Identify which cell holds the provided text, then report its (X, Y) central coordinate. 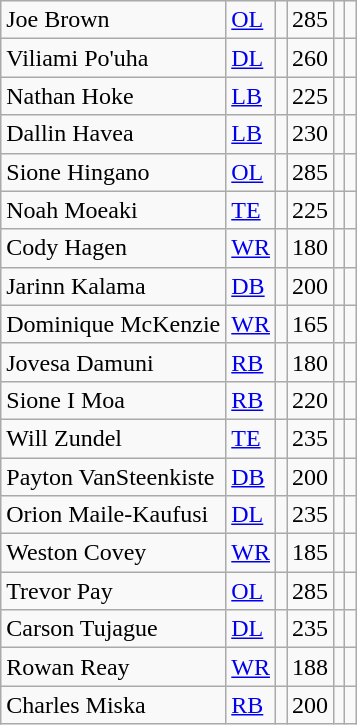
Cody Hagen (114, 248)
230 (310, 134)
Dominique McKenzie (114, 324)
Carson Tujague (114, 629)
260 (310, 58)
Orion Maile-Kaufusi (114, 515)
165 (310, 324)
Dallin Havea (114, 134)
Joe Brown (114, 20)
185 (310, 553)
Charles Miska (114, 705)
Rowan Reay (114, 667)
Viliami Po'uha (114, 58)
Jovesa Damuni (114, 362)
Jarinn Kalama (114, 286)
Will Zundel (114, 438)
Nathan Hoke (114, 96)
Trevor Pay (114, 591)
Sione Hingano (114, 172)
Noah Moeaki (114, 210)
220 (310, 400)
Weston Covey (114, 553)
188 (310, 667)
Sione I Moa (114, 400)
Payton VanSteenkiste (114, 477)
